Search for the cell housing the specified text and yield its [X, Y] center coordinate. 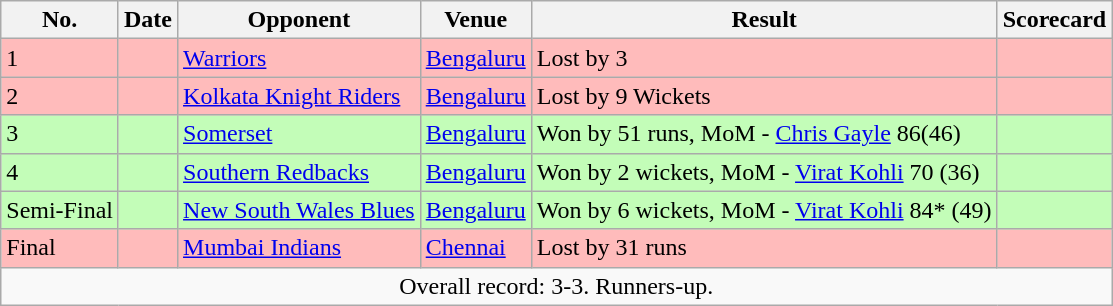
Lost by 3 [764, 58]
Date [148, 20]
Lost by 9 Wickets [764, 96]
4 [60, 172]
No. [60, 20]
Semi-Final [60, 210]
1 [60, 58]
Overall record: 3-3. Runners-up. [556, 286]
New South Wales Blues [300, 210]
Lost by 31 runs [764, 248]
Opponent [300, 20]
Warriors [300, 58]
Venue [476, 20]
Mumbai Indians [300, 248]
Final [60, 248]
Won by 6 wickets, MoM - Virat Kohli 84* (49) [764, 210]
Won by 2 wickets, MoM - Virat Kohli 70 (36) [764, 172]
2 [60, 96]
Chennai [476, 248]
Kolkata Knight Riders [300, 96]
3 [60, 134]
Southern Redbacks [300, 172]
Somerset [300, 134]
Scorecard [1054, 20]
Won by 51 runs, MoM - Chris Gayle 86(46) [764, 134]
Result [764, 20]
